Capture the cell that displays the provided text and extract its (X, Y) central coordinate. 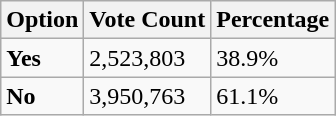
2,523,803 (148, 58)
Percentage (273, 20)
Option (42, 20)
61.1% (273, 96)
Vote Count (148, 20)
No (42, 96)
Yes (42, 58)
38.9% (273, 58)
3,950,763 (148, 96)
